Capture the cell that displays the provided text and extract its [X, Y] central coordinate. 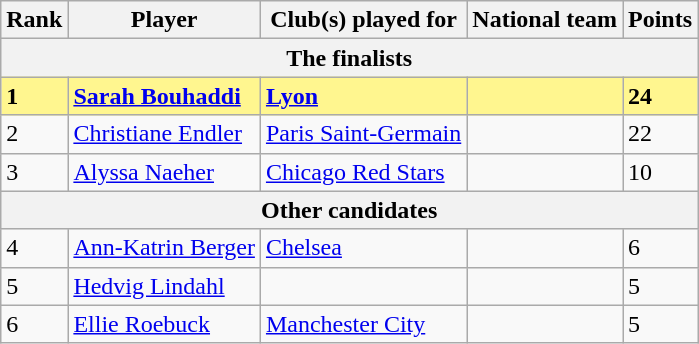
Chelsea [363, 248]
Alyssa Naeher [164, 172]
Paris Saint-Germain [363, 134]
Points [660, 20]
Sarah Bouhaddi [164, 96]
Rank [34, 20]
Lyon [363, 96]
4 [34, 248]
Manchester City [363, 324]
2 [34, 134]
22 [660, 134]
Hedvig Lindahl [164, 286]
Christiane Endler [164, 134]
The finalists [350, 58]
Chicago Red Stars [363, 172]
Ellie Roebuck [164, 324]
1 [34, 96]
10 [660, 172]
Club(s) played for [363, 20]
3 [34, 172]
24 [660, 96]
Ann-Katrin Berger [164, 248]
Other candidates [350, 210]
National team [545, 20]
Player [164, 20]
